Capture the cell that displays the provided text and extract its (x, y) central coordinate. 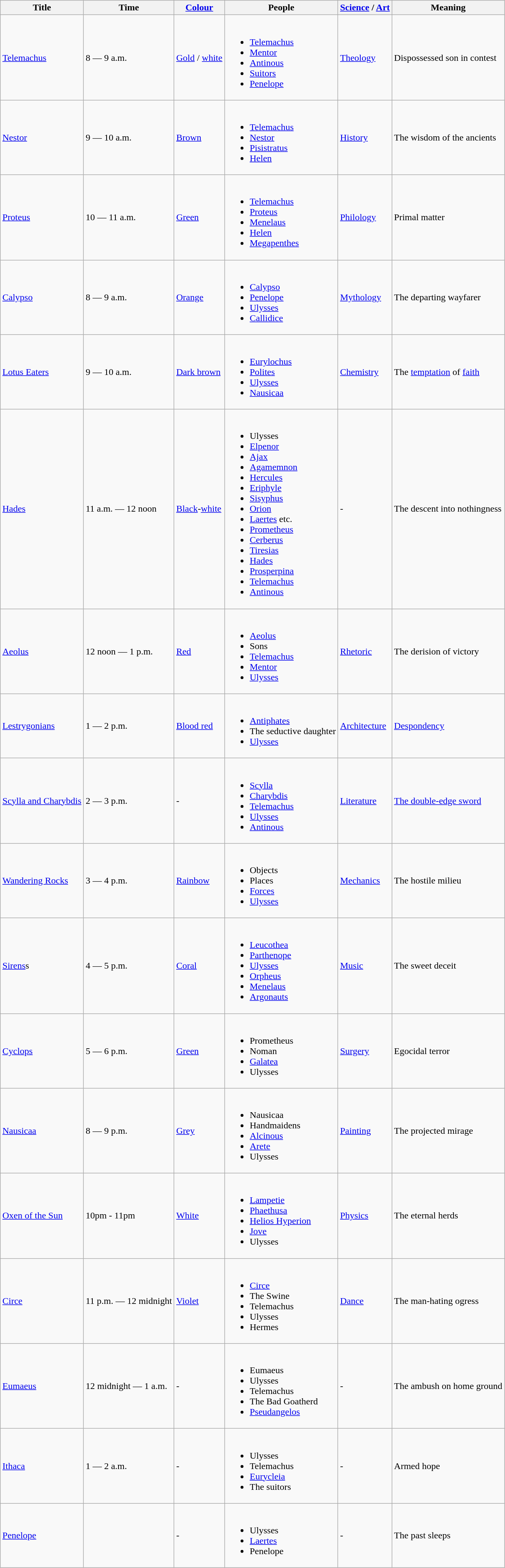
Armed hope (448, 1466)
12 noon — 1 p.m. (129, 651)
Dance (365, 1301)
Aeolus (42, 651)
Literature (365, 801)
Oxen of the Sun (42, 1216)
The descent into nothingness (448, 509)
Meaning (448, 8)
Egocidal terror (448, 1051)
Science / Art (365, 8)
Cyclops (42, 1051)
Penelope (42, 1535)
Wandering Rocks (42, 880)
The derision of victory (448, 651)
The ambush on home ground (448, 1386)
The temptation of faith (448, 372)
The man-hating ogress (448, 1301)
Despondency (448, 726)
Colour (199, 8)
Grey (199, 1131)
Nestor (42, 137)
10 — 11 a.m. (129, 217)
Scylla and Charybdis (42, 801)
The wisdom of the ancients (448, 137)
Painting (365, 1131)
PrometheusNomanGalateaUlysses (282, 1051)
Red (199, 651)
The past sleeps (448, 1535)
History (365, 137)
Hades (42, 509)
Dispossessed son in contest (448, 58)
11 a.m. — 12 noon (129, 509)
The eternal herds (448, 1216)
Black-white (199, 509)
The departing wayfarer (448, 297)
UlyssesElpenorAjaxAgamemnonHerculesEriphyleSisyphusOrionLaertes etc.PrometheusCerberusTiresiasHadesProsperpinaTelemachusAntinous (282, 509)
Philology (365, 217)
LeucotheaParthenopeUlyssesOrpheusMenelausArgonauts (282, 966)
Rhetoric (365, 651)
The projected mirage (448, 1131)
ScyllaCharybdisTelemachusUlyssesAntinous (282, 801)
LampetiePhaethusaHelios HyperionJoveUlysses (282, 1216)
2 — 3 p.m. (129, 801)
Ithaca (42, 1466)
Primal matter (448, 217)
White (199, 1216)
Coral (199, 966)
CalypsoPenelopeUlyssesCallidice (282, 297)
Mechanics (365, 880)
Blood red (199, 726)
Lestrygonians (42, 726)
Gold / white (199, 58)
8 — 9 p.m. (129, 1131)
Chemistry (365, 372)
TelemachusMentorAntinousSuitorsPenelope (282, 58)
CirceThe SwineTelemachusUlyssesHermes (282, 1301)
Dark brown (199, 372)
Telemachus (42, 58)
UlyssesTelemachusEurycleiaThe suitors (282, 1466)
Eumaeus (42, 1386)
Sirenss (42, 966)
Title (42, 8)
11 p.m. — 12 midnight (129, 1301)
Calypso (42, 297)
Violet (199, 1301)
The hostile milieu (448, 880)
AeolusSonsTelemachusMentorUlysses (282, 651)
Orange (199, 297)
Proteus (42, 217)
12 midnight — 1 a.m. (129, 1386)
Lotus Eaters (42, 372)
Physics (365, 1216)
3 — 4 p.m. (129, 880)
EurylochusPolitesUlyssesNausicaa (282, 372)
ObjectsPlacesForcesUlysses (282, 880)
1 — 2 a.m. (129, 1466)
People (282, 8)
UlyssesLaertesPenelope (282, 1535)
Architecture (365, 726)
Time (129, 8)
Surgery (365, 1051)
The sweet deceit (448, 966)
AntiphatesThe seductive daughterUlysses (282, 726)
10pm - 11pm (129, 1216)
TelemachusProteusMenelausHelenMegapenthes (282, 217)
NausicaaHandmaidensAlcinousAreteUlysses (282, 1131)
1 — 2 p.m. (129, 726)
Rainbow (199, 880)
Nausicaa (42, 1131)
EumaeusUlyssesTelemachusThe Bad GoatherdPseudangelos (282, 1386)
The double-edge sword (448, 801)
TelemachusNestorPisistratusHelen (282, 137)
Music (365, 966)
Circe (42, 1301)
Mythology (365, 297)
Theology (365, 58)
5 — 6 p.m. (129, 1051)
Brown (199, 137)
4 — 5 p.m. (129, 966)
